Return the (X, Y) coordinate for the center point of the cell that contains the specified text.  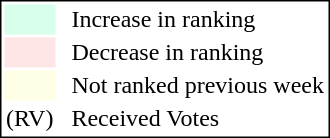
(RV) (29, 119)
Not ranked previous week (198, 85)
Increase in ranking (198, 19)
Decrease in ranking (198, 53)
Received Votes (198, 119)
